Scan for the cell matching the given text and deliver its [X, Y] coordinate at center. 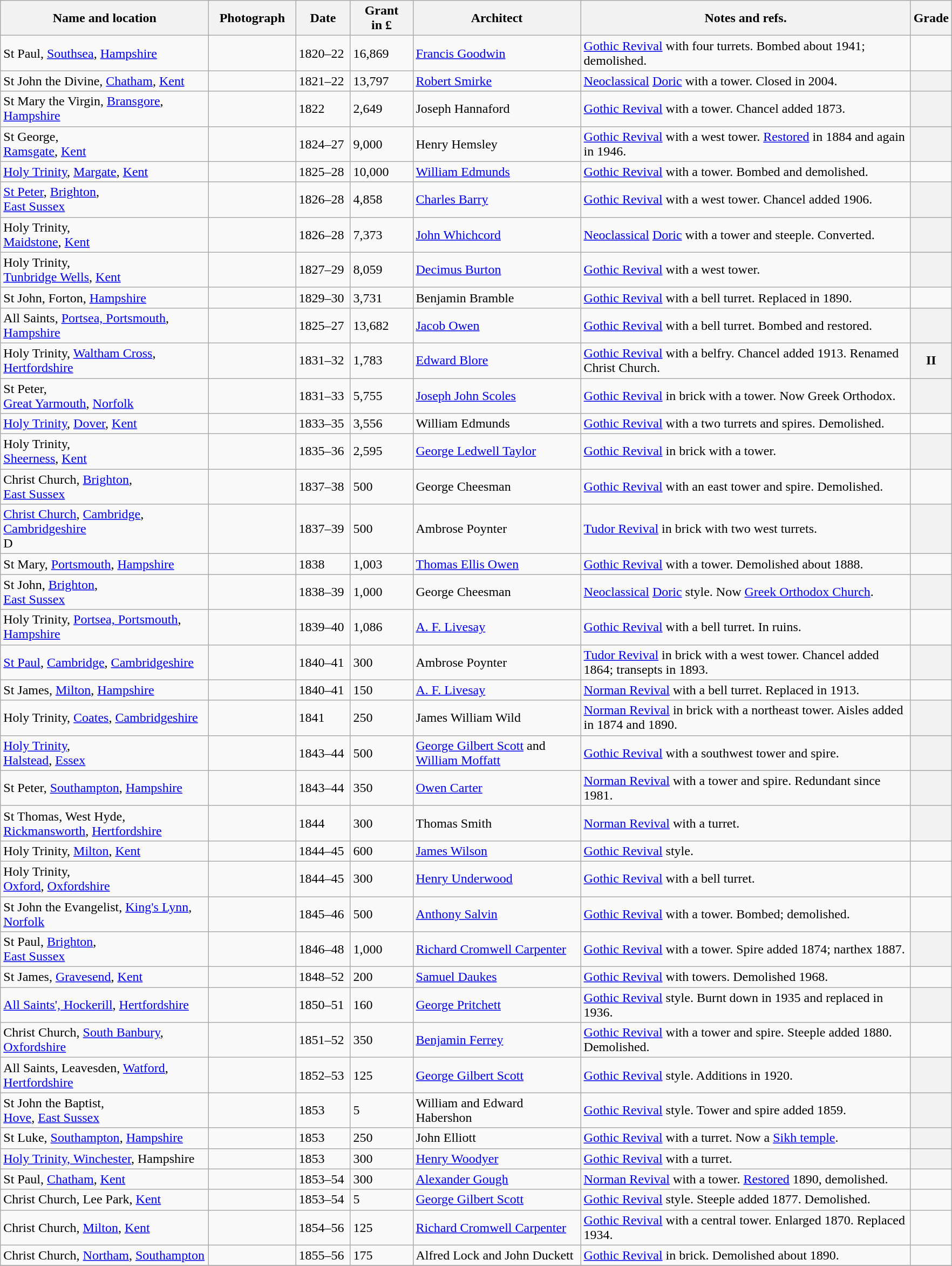
Samuel Daukes [497, 977]
St Peter, Southampton, Hampshire [105, 788]
Gothic Revival with a two turrets and spires. Demolished. [746, 424]
Gothic Revival style. Additions in 1920. [746, 1075]
St Mary the Virgin, Bransgore, Hampshire [105, 109]
Thomas Smith [497, 823]
5,755 [382, 395]
Benjamin Ferrey [497, 1040]
Christ Church, Milton, Kent [105, 1228]
1833–35 [323, 424]
600 [382, 851]
1835–36 [323, 451]
13,682 [382, 325]
Architect [497, 18]
Benjamin Bramble [497, 297]
Gothic Revival in brick. Demolished about 1890. [746, 1255]
Alfred Lock and John Duckett [497, 1255]
John Elliott [497, 1138]
Gothic Revival with a central tower. Enlarged 1870. Replaced 1934. [746, 1228]
175 [382, 1255]
Norman Revival with a tower and spire. Redundant since 1981. [746, 788]
St Peter, Brighton,East Sussex [105, 200]
1846–48 [323, 949]
2,595 [382, 451]
Gothic Revival with an east tower and spire. Demolished. [746, 487]
Holy Trinity, Coates, Cambridgeshire [105, 718]
Thomas Ellis Owen [497, 564]
9,000 [382, 144]
Gothic Revival with a west tower. [746, 270]
Henry Woodyer [497, 1159]
Gothic Revival with a tower. Bombed; demolished. [746, 913]
1837–39 [323, 529]
St Peter,Great Yarmouth, Norfolk [105, 395]
Joseph Hannaford [497, 109]
1851–52 [323, 1040]
II [931, 361]
Gothic Revival style. Burnt down in 1935 and replaced in 1936. [746, 1005]
1855–56 [323, 1255]
Gothic Revival with a belfry. Chancel added 1913. Renamed Christ Church. [746, 361]
Grade [931, 18]
St John the Baptist,Hove, East Sussex [105, 1110]
Gothic Revival with a bell turret. In ruins. [746, 627]
St Paul, Cambridge, Cambridgeshire [105, 662]
160 [382, 1005]
1841 [323, 718]
1837–38 [323, 487]
Owen Carter [497, 788]
1850–51 [323, 1005]
Tudor Revival in brick with two west turrets. [746, 529]
Norman Revival in brick with a northeast tower. Aisles added in 1874 and 1890. [746, 718]
George Pritchett [497, 1005]
3,731 [382, 297]
Edward Blore [497, 361]
Tudor Revival in brick with a west tower. Chancel added 1864; transepts in 1893. [746, 662]
George Gilbert Scott and William Moffatt [497, 753]
7,373 [382, 234]
Gothic Revival in brick with a tower. [746, 451]
Gothic Revival style. Steeple added 1877. Demolished. [746, 1200]
St Mary, Portsmouth, Hampshire [105, 564]
3,556 [382, 424]
1825–27 [323, 325]
Holy Trinity, Margate, Kent [105, 172]
Name and location [105, 18]
St George,Ramsgate, Kent [105, 144]
1825–28 [323, 172]
Henry Underwood [497, 879]
St Paul, Chatham, Kent [105, 1179]
13,797 [382, 81]
1848–52 [323, 977]
8,059 [382, 270]
1821–22 [323, 81]
1854–56 [323, 1228]
Gothic Revival with a turret. Now a Sikh temple. [746, 1138]
Gothic Revival with a west tower. Chancel added 1906. [746, 200]
Norman Revival with a tower. Restored 1890, demolished. [746, 1179]
Gothic Revival with a bell turret. Replaced in 1890. [746, 297]
James William Wild [497, 718]
1844 [323, 823]
Holy Trinity,Tunbridge Wells, Kent [105, 270]
All Saints, Portsea, Portsmouth, Hampshire [105, 325]
Charles Barry [497, 200]
Gothic Revival with a tower. Chancel added 1873. [746, 109]
1839–40 [323, 627]
St James, Gravesend, Kent [105, 977]
Date [323, 18]
Norman Revival with a turret. [746, 823]
Anthony Salvin [497, 913]
1824–27 [323, 144]
1838 [323, 564]
1827–29 [323, 270]
Holy Trinity, Waltham Cross, Hertfordshire [105, 361]
Christ Church, Brighton,East Sussex [105, 487]
Gothic Revival in brick with a tower. Now Greek Orthodox. [746, 395]
Neoclassical Doric with a tower and steeple. Converted. [746, 234]
Holy Trinity,Maidstone, Kent [105, 234]
Gothic Revival style. Tower and spire added 1859. [746, 1110]
Gothic Revival with a bell turret. [746, 879]
Norman Revival with a bell turret. Replaced in 1913. [746, 690]
James Wilson [497, 851]
Neoclassical Doric style. Now Greek Orthodox Church. [746, 592]
Christ Church, South Banbury, Oxfordshire [105, 1040]
Holy Trinity, Portsea, Portsmouth, Hampshire [105, 627]
16,869 [382, 53]
Gothic Revival with a tower. Demolished about 1888. [746, 564]
1,783 [382, 361]
Grantin £ [382, 18]
Joseph John Scoles [497, 395]
St John, Forton, Hampshire [105, 297]
John Whichcord [497, 234]
St John the Evangelist, King's Lynn, Norfolk [105, 913]
1829–30 [323, 297]
All Saints', Hockerill, Hertfordshire [105, 1005]
Jacob Owen [497, 325]
St John, Brighton,East Sussex [105, 592]
Holy Trinity,Oxford, Oxfordshire [105, 879]
Gothic Revival with a tower. Bombed and demolished. [746, 172]
1,086 [382, 627]
Francis Goodwin [497, 53]
1831–33 [323, 395]
Christ Church, Northam, Southampton [105, 1255]
Holy Trinity, Winchester, Hampshire [105, 1159]
Gothic Revival with a bell turret. Bombed and restored. [746, 325]
Alexander Gough [497, 1179]
10,000 [382, 172]
Neoclassical Doric with a tower. Closed in 2004. [746, 81]
Holy Trinity,Halstead, Essex [105, 753]
Henry Hemsley [497, 144]
St Paul, Southsea, Hampshire [105, 53]
St Luke, Southampton, Hampshire [105, 1138]
1838–39 [323, 592]
Holy Trinity, Milton, Kent [105, 851]
4,858 [382, 200]
Gothic Revival with a west tower. Restored in 1884 and again in 1946. [746, 144]
Christ Church, Cambridge, CambridgeshireD [105, 529]
Holy Trinity,Sheerness, Kent [105, 451]
1822 [323, 109]
Gothic Revival with towers. Demolished 1968. [746, 977]
Gothic Revival with four turrets. Bombed about 1941; demolished. [746, 53]
Notes and refs. [746, 18]
St James, Milton, Hampshire [105, 690]
Robert Smirke [497, 81]
Holy Trinity, Dover, Kent [105, 424]
Gothic Revival with a turret. [746, 1159]
150 [382, 690]
St John the Divine, Chatham, Kent [105, 81]
200 [382, 977]
Christ Church, Lee Park, Kent [105, 1200]
St Thomas, West Hyde, Rickmansworth, Hertfordshire [105, 823]
William and Edward Habershon [497, 1110]
Gothic Revival with a tower. Spire added 1874; narthex 1887. [746, 949]
All Saints, Leavesden, Watford, Hertfordshire [105, 1075]
1852–53 [323, 1075]
1831–32 [323, 361]
Gothic Revival style. [746, 851]
1820–22 [323, 53]
1,003 [382, 564]
George Ledwell Taylor [497, 451]
Gothic Revival with a southwest tower and spire. [746, 753]
Gothic Revival with a tower and spire. Steeple added 1880. Demolished. [746, 1040]
St Paul, Brighton,East Sussex [105, 949]
1845–46 [323, 913]
Decimus Burton [497, 270]
Photograph [253, 18]
2,649 [382, 109]
